Search for the cell housing the specified text and yield its [x, y] center coordinate. 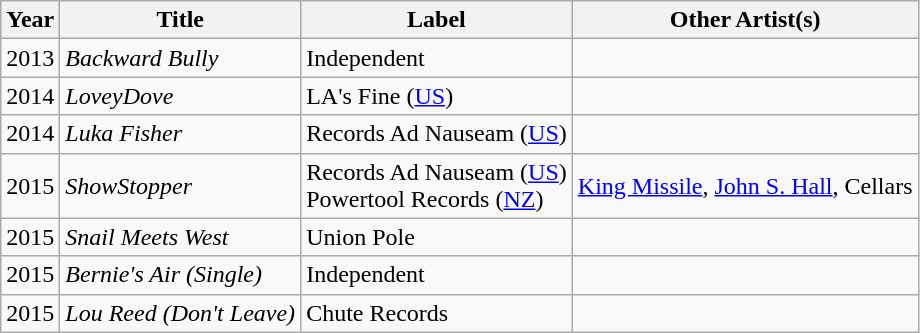
ShowStopper [180, 186]
Union Pole [437, 237]
Bernie's Air (Single) [180, 275]
Year [30, 20]
Snail Meets West [180, 237]
Other Artist(s) [745, 20]
Title [180, 20]
LA's Fine (US) [437, 96]
LoveyDove [180, 96]
Luka Fisher [180, 134]
2013 [30, 58]
King Missile, John S. Hall, Cellars [745, 186]
Chute Records [437, 313]
Records Ad Nauseam (US)Powertool Records (NZ) [437, 186]
Lou Reed (Don't Leave) [180, 313]
Records Ad Nauseam (US) [437, 134]
Label [437, 20]
Backward Bully [180, 58]
